Locate the cell with the specified text and output its [x, y] center coordinate. 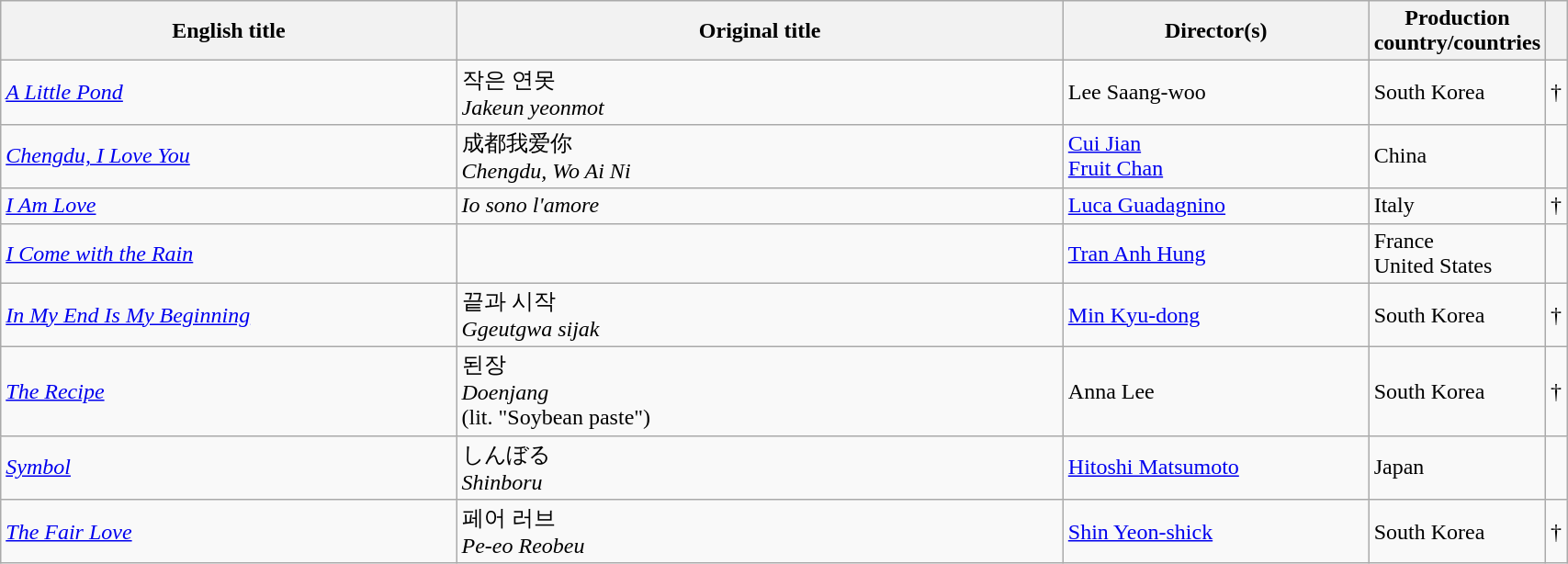
I Come with the Rain [229, 254]
Cui JianFruit Chan [1216, 156]
된장Doenjang(lit. "Soybean paste") [760, 391]
Tran Anh Hung [1216, 254]
The Recipe [229, 391]
Production country/countries [1457, 31]
Luca Guadagnino [1216, 206]
A Little Pond [229, 93]
しんぼるShinboru [760, 468]
Shin Yeon-shick [1216, 532]
Io sono l'amore [760, 206]
Anna Lee [1216, 391]
끝과 시작Ggeutgwa sijak [760, 315]
Min Kyu-dong [1216, 315]
China [1457, 156]
I Am Love [229, 206]
Symbol [229, 468]
작은 연못Jakeun yeonmot [760, 93]
Japan [1457, 468]
Chengdu, I Love You [229, 156]
Hitoshi Matsumoto [1216, 468]
Italy [1457, 206]
Lee Saang-woo [1216, 93]
English title [229, 31]
FranceUnited States [1457, 254]
成都我爱你Chengdu, Wo Ai Ni [760, 156]
Director(s) [1216, 31]
Original title [760, 31]
페어 러브Pe-eo Reobeu [760, 532]
The Fair Love [229, 532]
In My End Is My Beginning [229, 315]
